For the text-containing cell, return its midpoint in [X, Y] coordinate format. 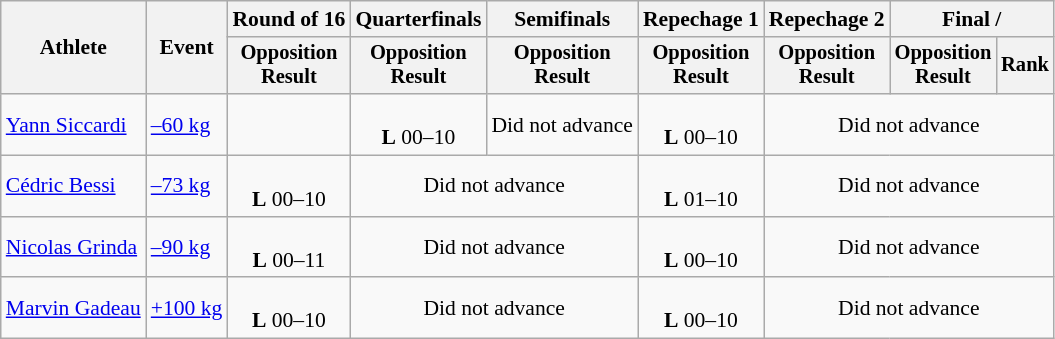
Event [187, 48]
Yann Siccardi [74, 124]
L 01–10 [701, 186]
Final / [972, 19]
Quarterfinals [418, 19]
Repechage 1 [701, 19]
–73 kg [187, 186]
–60 kg [187, 124]
+100 kg [187, 308]
Athlete [74, 48]
Repechage 2 [827, 19]
–90 kg [187, 248]
Cédric Bessi [74, 186]
Semifinals [562, 19]
Rank [1025, 66]
Marvin Gadeau [74, 308]
Nicolas Grinda [74, 248]
Round of 16 [288, 19]
L 00–11 [288, 248]
